Capture the cell that displays the provided text and extract its [x, y] central coordinate. 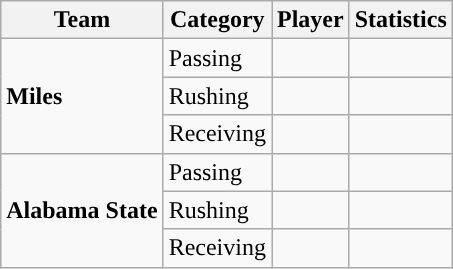
Team [82, 20]
Statistics [400, 20]
Player [311, 20]
Alabama State [82, 210]
Category [217, 20]
Miles [82, 96]
